Search for the cell housing the specified text and yield its [x, y] center coordinate. 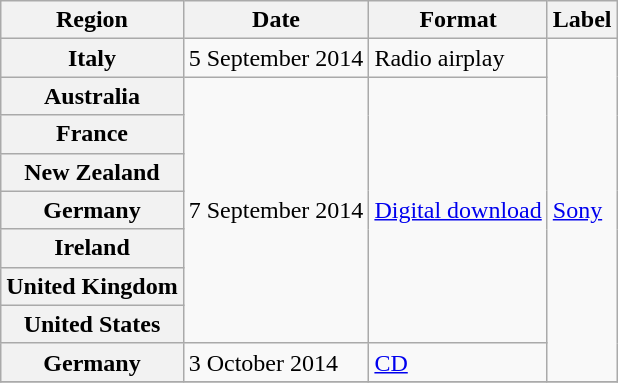
New Zealand [92, 172]
Sony [582, 210]
Date [276, 20]
Region [92, 20]
Ireland [92, 248]
Digital download [458, 210]
United Kingdom [92, 286]
France [92, 134]
Australia [92, 96]
CD [458, 362]
United States [92, 324]
Italy [92, 58]
Label [582, 20]
7 September 2014 [276, 210]
Format [458, 20]
Radio airplay [458, 58]
3 October 2014 [276, 362]
5 September 2014 [276, 58]
